For the text-containing cell, return its midpoint in [x, y] coordinate format. 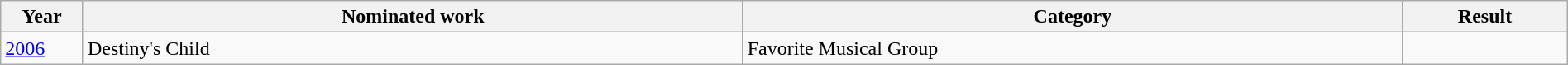
Favorite Musical Group [1073, 48]
Category [1073, 17]
Result [1485, 17]
Destiny's Child [413, 48]
Year [42, 17]
2006 [42, 48]
Nominated work [413, 17]
